Capture the cell that displays the provided text and extract its (X, Y) central coordinate. 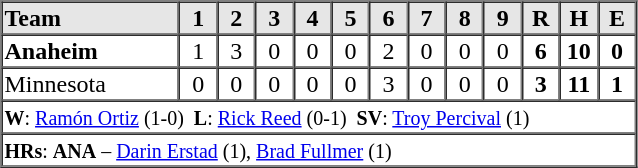
Anaheim (91, 50)
Team (91, 18)
10 (579, 50)
W: Ramón Ortiz (1-0) L: Rick Reed (0-1) SV: Troy Percival (1) (319, 116)
HRs: ANA – Darin Erstad (1), Brad Fullmer (1) (319, 150)
E (617, 18)
Minnesota (91, 84)
R (541, 18)
11 (579, 84)
9 (503, 18)
H (579, 18)
8 (465, 18)
4 (312, 18)
5 (350, 18)
7 (427, 18)
